For the text-containing cell, return its midpoint in (X, Y) coordinate format. 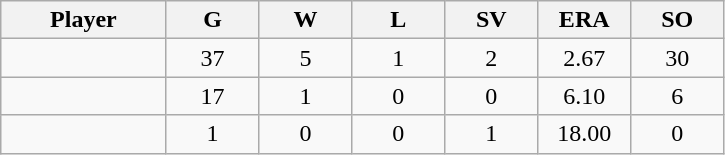
SV (492, 20)
6 (678, 96)
G (212, 20)
30 (678, 58)
6.10 (584, 96)
2.67 (584, 58)
W (306, 20)
L (398, 20)
37 (212, 58)
ERA (584, 20)
5 (306, 58)
SO (678, 20)
18.00 (584, 134)
2 (492, 58)
Player (84, 20)
17 (212, 96)
